Provide the (x, y) coordinate of the cell's center where the given text is located.  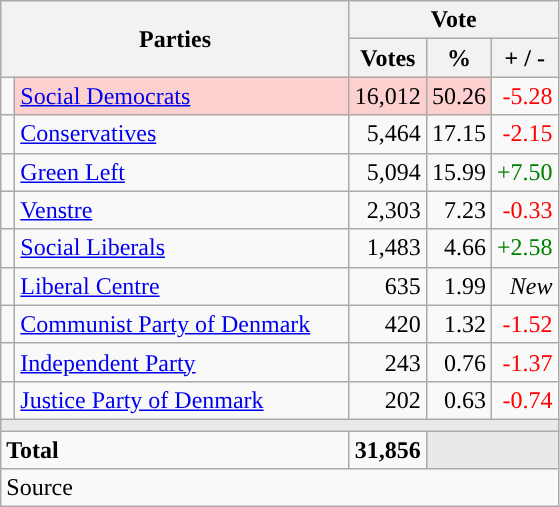
1.32 (458, 324)
Social Democrats (182, 96)
4.66 (458, 248)
5,094 (388, 172)
-2.15 (524, 134)
31,856 (388, 449)
Communist Party of Denmark (182, 324)
Social Liberals (182, 248)
Source (280, 488)
Independent Party (182, 362)
Votes (388, 58)
0.76 (458, 362)
1,483 (388, 248)
635 (388, 286)
0.63 (458, 400)
Green Left (182, 172)
7.23 (458, 210)
243 (388, 362)
-1.37 (524, 362)
2,303 (388, 210)
15.99 (458, 172)
50.26 (458, 96)
1.99 (458, 286)
-0.74 (524, 400)
New (524, 286)
+7.50 (524, 172)
16,012 (388, 96)
Liberal Centre (182, 286)
202 (388, 400)
-1.52 (524, 324)
Justice Party of Denmark (182, 400)
Parties (176, 39)
420 (388, 324)
-0.33 (524, 210)
Total (176, 449)
Vote (454, 20)
5,464 (388, 134)
Venstre (182, 210)
+ / - (524, 58)
% (458, 58)
-5.28 (524, 96)
Conservatives (182, 134)
+2.58 (524, 248)
17.15 (458, 134)
